Locate the cell with the specified text and output its [x, y] center coordinate. 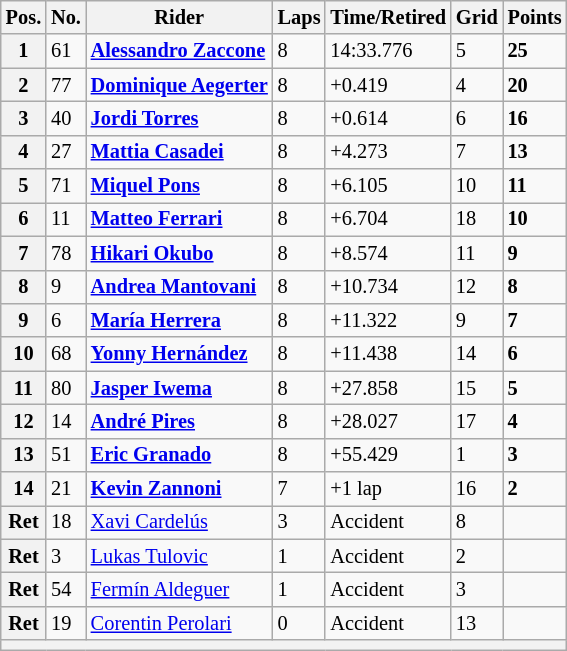
Kevin Zannoni [180, 489]
André Pires [180, 421]
77 [66, 85]
Jasper Iwema [180, 388]
Time/Retired [388, 17]
Grid [477, 17]
Andrea Mantovani [180, 287]
María Herrera [180, 320]
+4.273 [388, 152]
25 [535, 51]
78 [66, 253]
61 [66, 51]
71 [66, 186]
Pos. [24, 17]
Rider [180, 17]
+27.858 [388, 388]
Alessandro Zaccone [180, 51]
Laps [300, 17]
15 [477, 388]
+0.614 [388, 118]
80 [66, 388]
68 [66, 354]
54 [66, 589]
+6.704 [388, 219]
No. [66, 17]
Jordi Torres [180, 118]
Mattia Casadei [180, 152]
+10.734 [388, 287]
+11.438 [388, 354]
+28.027 [388, 421]
Dominique Aegerter [180, 85]
+0.419 [388, 85]
Lukas Tulovic [180, 556]
Points [535, 17]
Xavi Cardelús [180, 522]
14:33.776 [388, 51]
Hikari Okubo [180, 253]
Fermín Aldeguer [180, 589]
51 [66, 455]
Yonny Hernández [180, 354]
21 [66, 489]
+8.574 [388, 253]
Matteo Ferrari [180, 219]
17 [477, 421]
+6.105 [388, 186]
+11.322 [388, 320]
Corentin Perolari [180, 623]
Eric Granado [180, 455]
27 [66, 152]
0 [300, 623]
+1 lap [388, 489]
Miquel Pons [180, 186]
40 [66, 118]
+55.429 [388, 455]
19 [66, 623]
20 [535, 85]
